Find where the given text appears and provide that cell's center as (X, Y) coordinate. 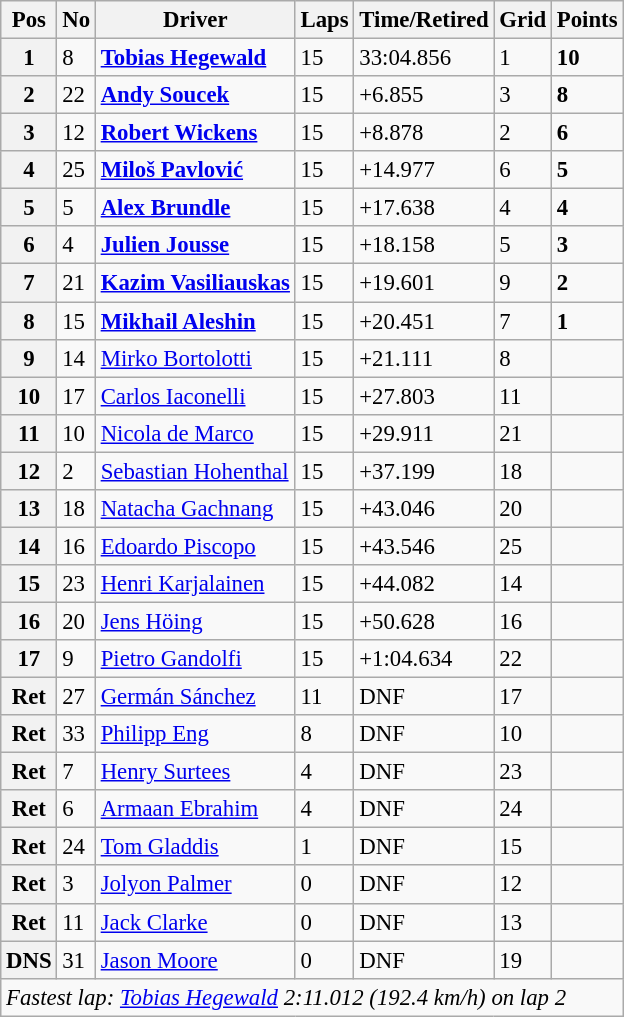
Driver (195, 20)
+43.046 (424, 509)
Jason Moore (195, 960)
Julien Jousse (195, 245)
+27.803 (424, 396)
Jolyon Palmer (195, 885)
+14.977 (424, 170)
+8.878 (424, 133)
Tom Gladdis (195, 847)
+20.451 (424, 321)
27 (76, 697)
Germán Sánchez (195, 697)
Fastest lap: Tobias Hegewald 2:11.012 (192.4 km/h) on lap 2 (312, 997)
+43.546 (424, 546)
Jens Höing (195, 621)
Sebastian Hohenthal (195, 471)
Time/Retired (424, 20)
+50.628 (424, 621)
Alex Brundle (195, 208)
Andy Soucek (195, 95)
Grid (522, 20)
+17.638 (424, 208)
Kazim Vasiliauskas (195, 283)
DNS (29, 960)
+18.158 (424, 245)
+29.911 (424, 433)
19 (522, 960)
Miloš Pavlović (195, 170)
Armaan Ebrahim (195, 809)
Jack Clarke (195, 922)
31 (76, 960)
Carlos Iaconelli (195, 396)
Pos (29, 20)
Robert Wickens (195, 133)
Mirko Bortolotti (195, 358)
Henry Surtees (195, 772)
+44.082 (424, 584)
Nicola de Marco (195, 433)
No (76, 20)
Points (588, 20)
Tobias Hegewald (195, 58)
+21.111 (424, 358)
33:04.856 (424, 58)
+37.199 (424, 471)
Philipp Eng (195, 734)
Natacha Gachnang (195, 509)
+1:04.634 (424, 659)
Henri Karjalainen (195, 584)
Mikhail Aleshin (195, 321)
+19.601 (424, 283)
Pietro Gandolfi (195, 659)
+6.855 (424, 95)
Laps (324, 20)
Edoardo Piscopo (195, 546)
33 (76, 734)
